Locate the cell with the specified text and output its (x, y) center coordinate. 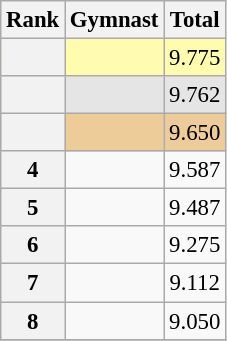
7 (33, 283)
9.650 (195, 133)
6 (33, 245)
Gymnast (114, 20)
9.487 (195, 208)
9.050 (195, 321)
9.775 (195, 58)
9.275 (195, 245)
9.112 (195, 283)
9.587 (195, 170)
Rank (33, 20)
8 (33, 321)
9.762 (195, 95)
4 (33, 170)
Total (195, 20)
5 (33, 208)
